Determine the [X, Y] coordinate at the center of the cell enclosing the given text.  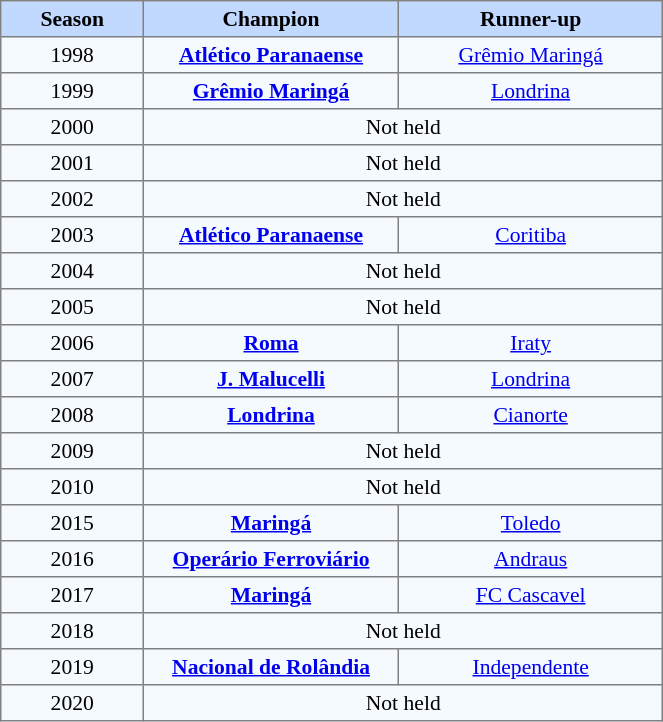
Season [72, 19]
Iraty [530, 343]
1998 [72, 55]
2003 [72, 235]
2006 [72, 343]
2009 [72, 451]
Coritiba [530, 235]
1999 [72, 91]
Roma [272, 343]
2015 [72, 523]
Cianorte [530, 415]
2018 [72, 631]
Andraus [530, 559]
2019 [72, 667]
Nacional de Rolândia [272, 667]
2000 [72, 127]
Toledo [530, 523]
2002 [72, 199]
FC Cascavel [530, 595]
2008 [72, 415]
2016 [72, 559]
2007 [72, 379]
2005 [72, 307]
2010 [72, 487]
2020 [72, 703]
2004 [72, 271]
J. Malucelli [272, 379]
Runner-up [530, 19]
2017 [72, 595]
2001 [72, 163]
Independente [530, 667]
Champion [272, 19]
Operário Ferroviário [272, 559]
